Output the [X, Y] coordinate of the center of the cell containing the given text.  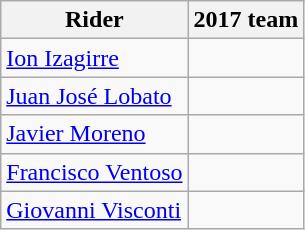
Francisco Ventoso [94, 172]
2017 team [246, 20]
Juan José Lobato [94, 96]
Rider [94, 20]
Ion Izagirre [94, 58]
Giovanni Visconti [94, 210]
Javier Moreno [94, 134]
